Output the (x, y) coordinate of the center of the cell containing the given text.  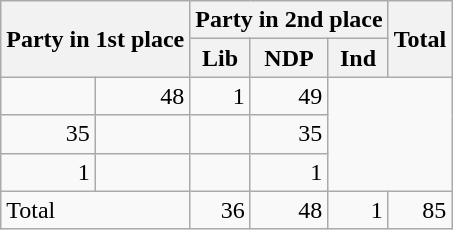
Party in 1st place (96, 39)
Lib (220, 58)
49 (289, 96)
NDP (289, 58)
36 (220, 210)
85 (420, 210)
Party in 2nd place (289, 20)
Ind (358, 58)
